Detect which cell encompasses the target text, then output its [X, Y] center coordinate. 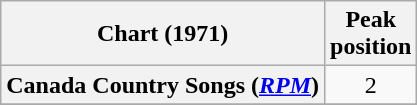
Peak position [371, 34]
Canada Country Songs (RPM) [163, 85]
Chart (1971) [163, 34]
2 [371, 85]
